Return (x, y) of the center of cell containing provided text 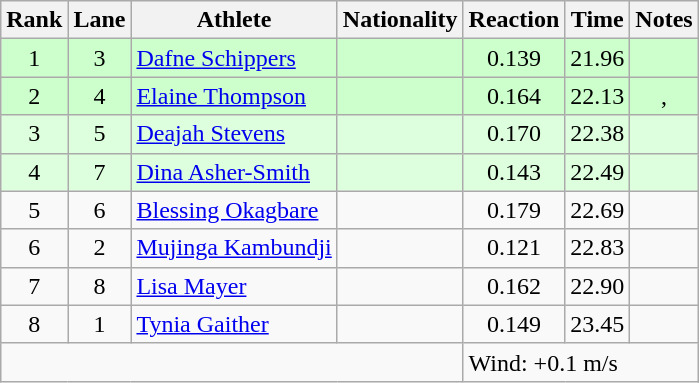
22.90 (598, 286)
Time (598, 20)
0.139 (514, 58)
23.45 (598, 324)
Elaine Thompson (234, 96)
0.179 (514, 210)
Dina Asher-Smith (234, 172)
Athlete (234, 20)
0.170 (514, 134)
Wind: +0.1 m/s (580, 362)
Notes (664, 20)
22.69 (598, 210)
0.121 (514, 248)
Deajah Stevens (234, 134)
Lisa Mayer (234, 286)
Rank (34, 20)
Nationality (400, 20)
22.49 (598, 172)
22.13 (598, 96)
0.164 (514, 96)
Tynia Gaither (234, 324)
Blessing Okagbare (234, 210)
Reaction (514, 20)
Dafne Schippers (234, 58)
Lane (100, 20)
0.143 (514, 172)
22.38 (598, 134)
Mujinga Kambundji (234, 248)
, (664, 96)
0.162 (514, 286)
21.96 (598, 58)
0.149 (514, 324)
22.83 (598, 248)
